Scan for the cell matching the given text and deliver its [x, y] coordinate at center. 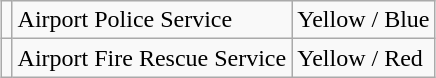
Airport Police Service [152, 20]
Yellow / Red [364, 58]
Airport Fire Rescue Service [152, 58]
Yellow / Blue [364, 20]
